Capture the cell that displays the provided text and extract its (x, y) central coordinate. 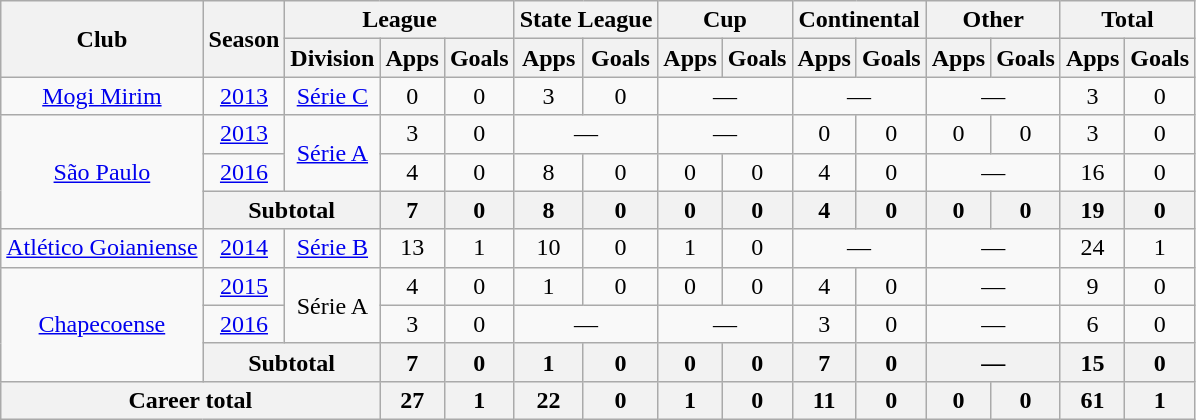
2014 (244, 248)
27 (412, 400)
League (400, 20)
Mogi Mirim (102, 96)
10 (548, 248)
16 (1092, 172)
Série B (332, 248)
Other (993, 20)
11 (824, 400)
Club (102, 39)
19 (1092, 210)
22 (548, 400)
9 (1092, 286)
2015 (244, 286)
24 (1092, 248)
6 (1092, 324)
State League (586, 20)
Career total (190, 400)
61 (1092, 400)
Chapecoense (102, 324)
Division (332, 58)
Total (1127, 20)
Série C (332, 96)
Cup (725, 20)
Continental (859, 20)
15 (1092, 362)
São Paulo (102, 172)
Season (244, 39)
Atlético Goianiense (102, 248)
13 (412, 248)
